Output the (x, y) coordinate of the center of the cell containing the given text.  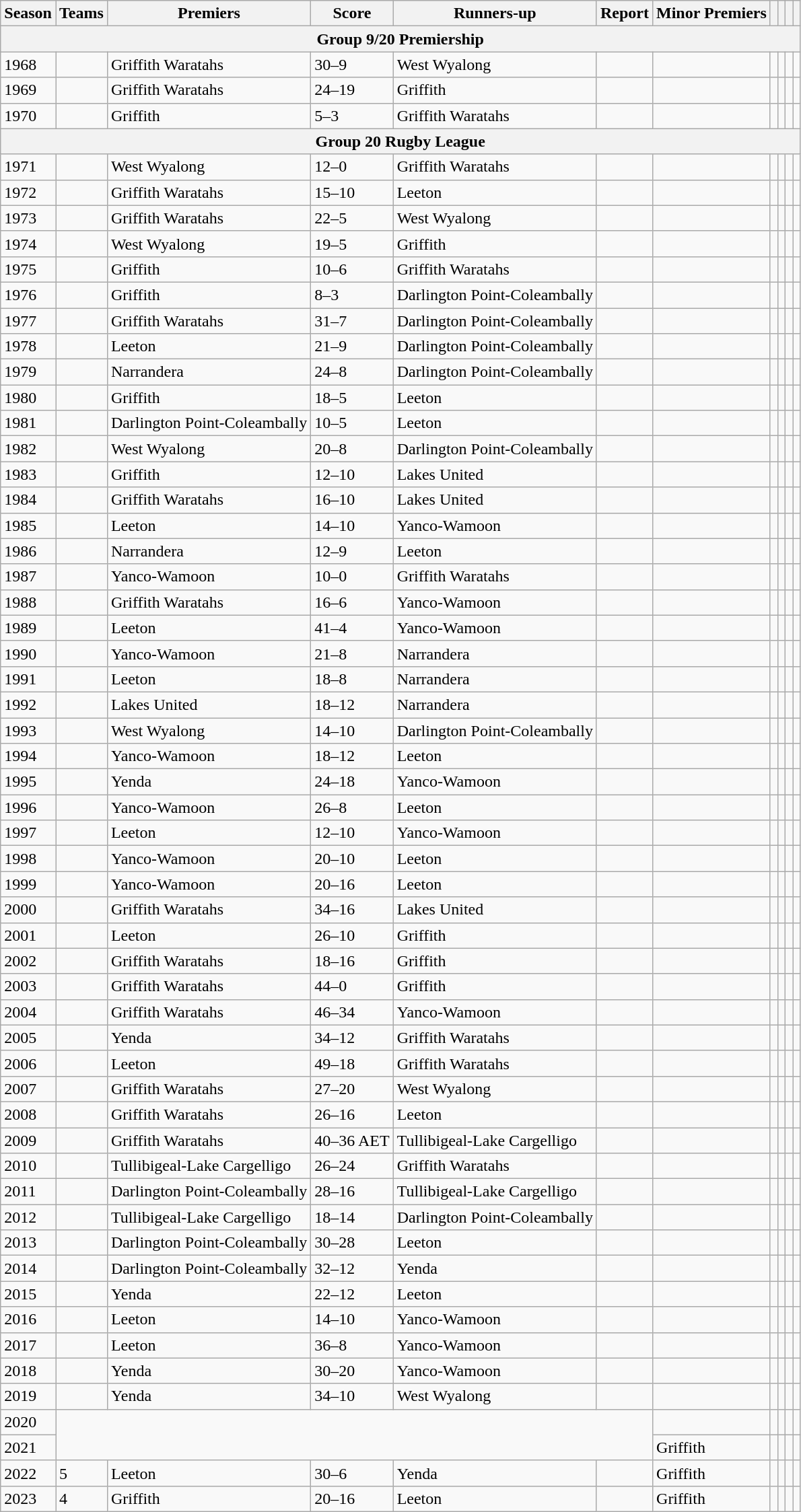
26–24 (352, 1166)
1968 (28, 65)
2007 (28, 1089)
30–28 (352, 1243)
2022 (28, 1473)
2013 (28, 1243)
26–16 (352, 1114)
Minor Premiers (712, 13)
2017 (28, 1345)
15–10 (352, 192)
41–4 (352, 628)
4 (81, 1499)
34–10 (352, 1396)
1975 (28, 269)
22–5 (352, 218)
2001 (28, 935)
49–18 (352, 1063)
1996 (28, 807)
26–10 (352, 935)
Runners-up (495, 13)
1979 (28, 372)
18–5 (352, 398)
2009 (28, 1141)
Group 9/20 Premiership (401, 39)
22–12 (352, 1294)
34–12 (352, 1038)
2016 (28, 1320)
2015 (28, 1294)
Group 20 Rugby League (401, 141)
1981 (28, 423)
30–20 (352, 1371)
18–16 (352, 961)
1980 (28, 398)
32–12 (352, 1268)
10–5 (352, 423)
12–0 (352, 167)
24–18 (352, 782)
20–8 (352, 449)
16–6 (352, 602)
2018 (28, 1371)
1994 (28, 756)
1988 (28, 602)
Score (352, 13)
27–20 (352, 1089)
40–36 AET (352, 1141)
30–9 (352, 65)
2023 (28, 1499)
1991 (28, 679)
24–8 (352, 372)
30–6 (352, 1473)
Report (625, 13)
2011 (28, 1192)
2002 (28, 961)
2021 (28, 1447)
8–3 (352, 295)
34–16 (352, 910)
1972 (28, 192)
1985 (28, 526)
1969 (28, 90)
21–9 (352, 347)
18–14 (352, 1217)
Teams (81, 13)
31–7 (352, 321)
1998 (28, 859)
10–6 (352, 269)
2014 (28, 1268)
44–0 (352, 986)
28–16 (352, 1192)
1990 (28, 653)
26–8 (352, 807)
1971 (28, 167)
1977 (28, 321)
1993 (28, 730)
2012 (28, 1217)
2010 (28, 1166)
24–19 (352, 90)
1976 (28, 295)
1995 (28, 782)
Premiers (209, 13)
46–34 (352, 1012)
1987 (28, 577)
21–8 (352, 653)
20–10 (352, 859)
36–8 (352, 1345)
2004 (28, 1012)
1997 (28, 833)
2019 (28, 1396)
2000 (28, 910)
2020 (28, 1422)
18–8 (352, 679)
1974 (28, 244)
1984 (28, 500)
Season (28, 13)
10–0 (352, 577)
2003 (28, 986)
1982 (28, 449)
1992 (28, 705)
1999 (28, 884)
2006 (28, 1063)
5–3 (352, 116)
1978 (28, 347)
1983 (28, 474)
5 (81, 1473)
1986 (28, 551)
12–9 (352, 551)
2008 (28, 1114)
2005 (28, 1038)
16–10 (352, 500)
19–5 (352, 244)
1970 (28, 116)
1989 (28, 628)
1973 (28, 218)
